Identify which cell holds the provided text, then report its (X, Y) central coordinate. 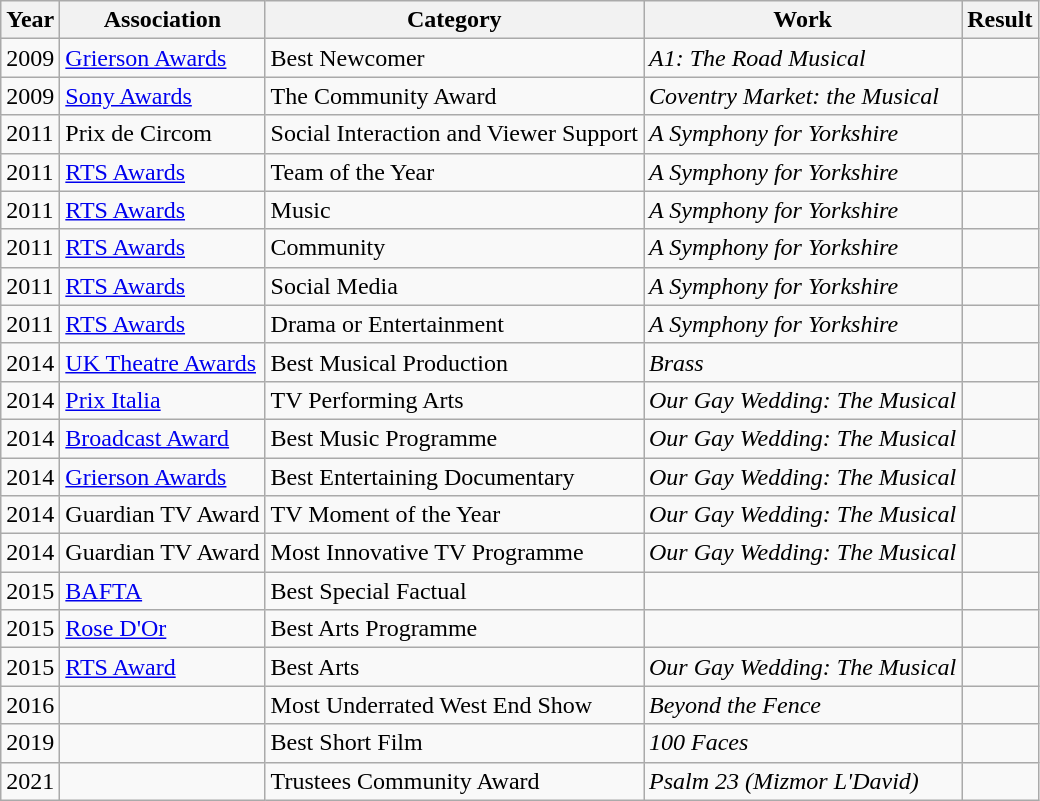
Best Short Film (454, 743)
Best Entertaining Documentary (454, 477)
Community (454, 248)
Prix Italia (162, 400)
Result (1000, 20)
2019 (30, 743)
Trustees Community Award (454, 781)
Year (30, 20)
Broadcast Award (162, 438)
Most Innovative TV Programme (454, 553)
2021 (30, 781)
The Community Award (454, 96)
UK Theatre Awards (162, 362)
Coventry Market: the Musical (803, 96)
Prix de Circom (162, 134)
A1: The Road Musical (803, 58)
Best Newcomer (454, 58)
Sony Awards (162, 96)
Category (454, 20)
2016 (30, 705)
Drama or Entertainment (454, 324)
TV Moment of the Year (454, 515)
TV Performing Arts (454, 400)
Association (162, 20)
Rose D'Or (162, 629)
Brass (803, 362)
Best Arts (454, 667)
Social Media (454, 286)
Psalm 23 (Mizmor L'David) (803, 781)
Most Underrated West End Show (454, 705)
RTS Award (162, 667)
Music (454, 210)
Team of the Year (454, 172)
100 Faces (803, 743)
Work (803, 20)
Best Musical Production (454, 362)
Social Interaction and Viewer Support (454, 134)
Best Music Programme (454, 438)
Best Special Factual (454, 591)
Best Arts Programme (454, 629)
Beyond the Fence (803, 705)
BAFTA (162, 591)
